Return the (x, y) coordinate for the center point of the cell that contains the specified text.  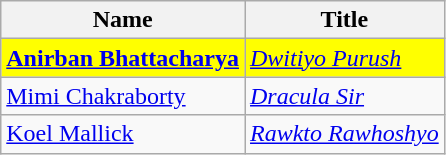
Koel Mallick (123, 134)
Anirban Bhattacharya (123, 58)
Title (344, 20)
Mimi Chakraborty (123, 96)
Dracula Sir (344, 96)
Rawkto Rawhoshyo (344, 134)
Name (123, 20)
Dwitiyo Purush (344, 58)
